Capture the cell that displays the provided text and extract its (X, Y) central coordinate. 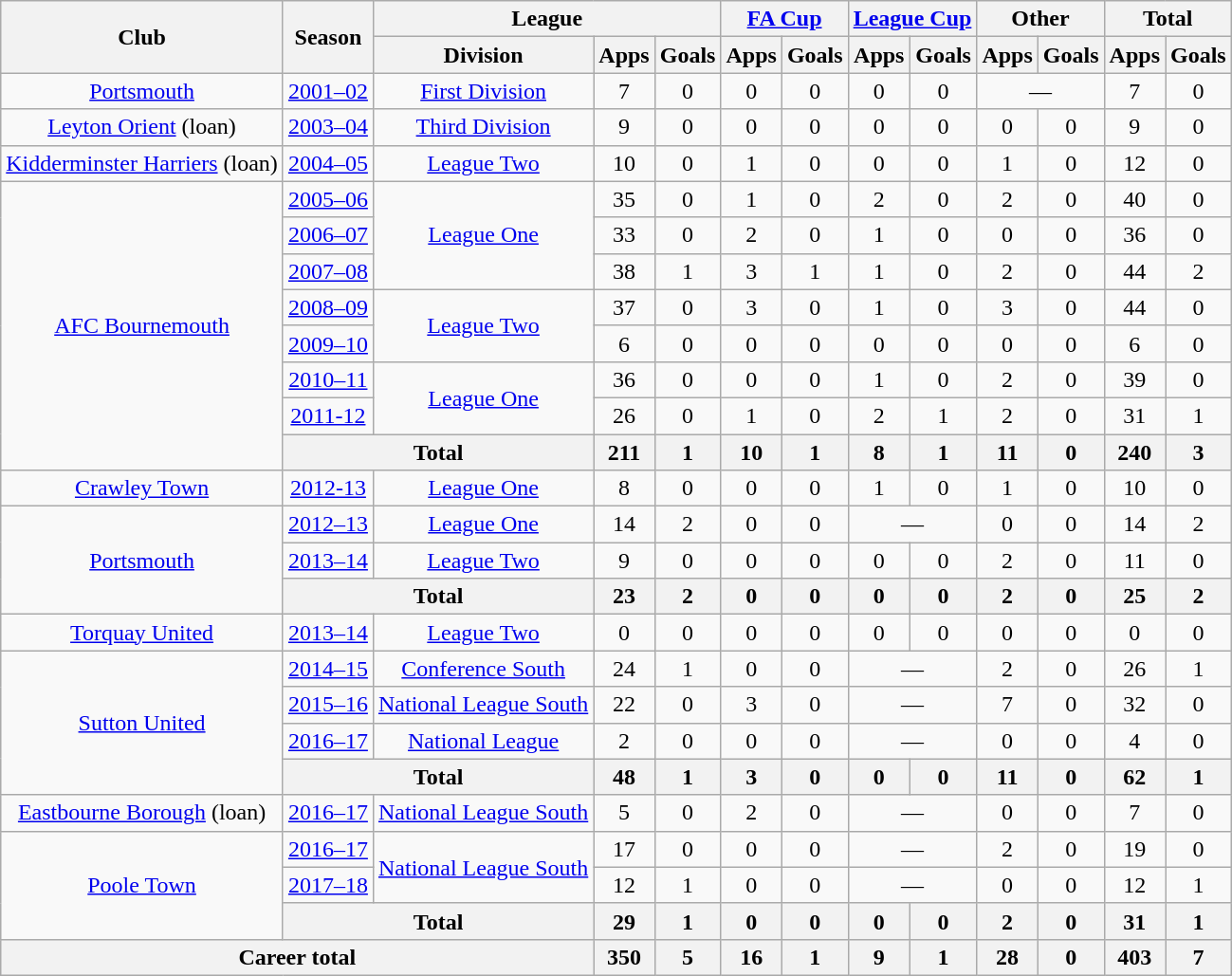
Season (328, 37)
17 (624, 849)
22 (624, 705)
Crawley Town (142, 488)
2006–07 (328, 235)
62 (1134, 777)
2003–04 (328, 127)
403 (1134, 957)
4 (1134, 741)
2011-12 (328, 415)
2007–08 (328, 271)
16 (751, 957)
2005–06 (328, 199)
2012-13 (328, 488)
29 (624, 921)
Sutton United (142, 723)
Other (1040, 19)
350 (624, 957)
240 (1134, 452)
National League (483, 741)
24 (624, 669)
19 (1134, 849)
Third Division (483, 127)
League (546, 19)
Conference South (483, 669)
Division (483, 55)
Torquay United (142, 633)
Club (142, 37)
33 (624, 235)
25 (1134, 597)
38 (624, 271)
2008–09 (328, 307)
FA Cup (784, 19)
Career total (298, 957)
2014–15 (328, 669)
23 (624, 597)
Poole Town (142, 885)
211 (624, 452)
37 (624, 307)
2004–05 (328, 163)
48 (624, 777)
2001–02 (328, 91)
2017–18 (328, 885)
AFC Bournemouth (142, 325)
Leyton Orient (loan) (142, 127)
2010–11 (328, 379)
Eastbourne Borough (loan) (142, 813)
Kidderminster Harriers (loan) (142, 163)
35 (624, 199)
First Division (483, 91)
2015–16 (328, 705)
28 (1007, 957)
2012–13 (328, 525)
40 (1134, 199)
League Cup (912, 19)
32 (1134, 705)
39 (1134, 379)
2009–10 (328, 343)
